Return the [x, y] coordinate for the center point of the cell that contains the specified text.  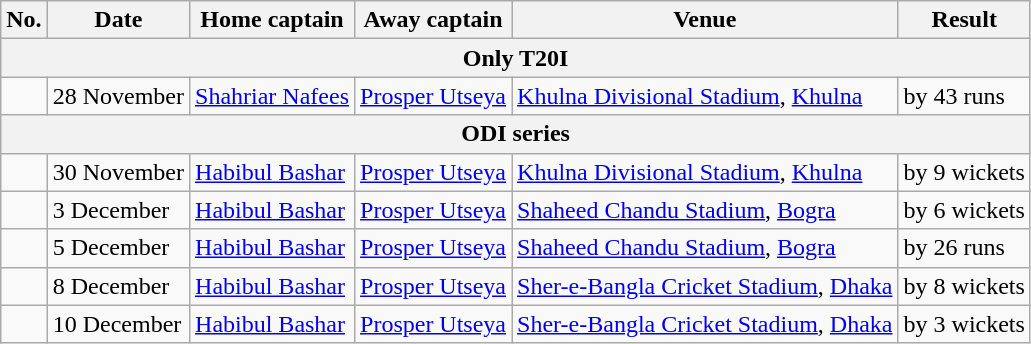
by 9 wickets [964, 172]
No. [24, 20]
Home captain [272, 20]
by 43 runs [964, 96]
3 December [118, 210]
Result [964, 20]
8 December [118, 286]
by 8 wickets [964, 286]
Only T20I [516, 58]
Shahriar Nafees [272, 96]
by 3 wickets [964, 324]
5 December [118, 248]
ODI series [516, 134]
by 6 wickets [964, 210]
Away captain [434, 20]
30 November [118, 172]
28 November [118, 96]
Date [118, 20]
Venue [705, 20]
by 26 runs [964, 248]
10 December [118, 324]
